Extract the (X, Y) coordinate from the center of the cell holding the provided text.  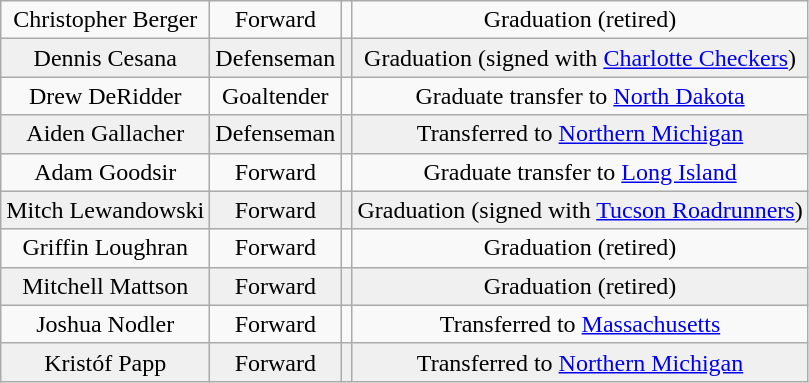
Griffin Loughran (106, 248)
Joshua Nodler (106, 324)
Transferred to Massachusetts (580, 324)
Graduate transfer to Long Island (580, 172)
Goaltender (276, 96)
Mitchell Mattson (106, 286)
Adam Goodsir (106, 172)
Kristóf Papp (106, 362)
Dennis Cesana (106, 58)
Drew DeRidder (106, 96)
Graduation (signed with Charlotte Checkers) (580, 58)
Graduation (signed with Tucson Roadrunners) (580, 210)
Graduate transfer to North Dakota (580, 96)
Aiden Gallacher (106, 134)
Christopher Berger (106, 20)
Mitch Lewandowski (106, 210)
